Extract the (X, Y) coordinate from the center of the cell holding the provided text.  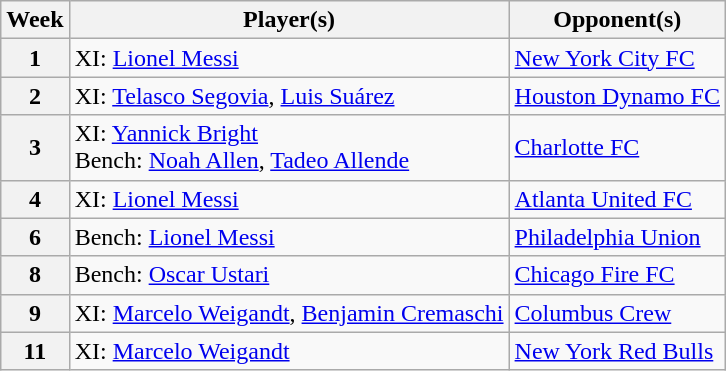
Bench: Lionel Messi (289, 237)
11 (35, 351)
Houston Dynamo FC (617, 96)
Philadelphia Union (617, 237)
6 (35, 237)
XI: Yannick BrightBench: Noah Allen, Tadeo Allende (289, 148)
4 (35, 199)
9 (35, 313)
Player(s) (289, 20)
1 (35, 58)
3 (35, 148)
XI: Marcelo Weigandt, Benjamin Cremaschi (289, 313)
Chicago Fire FC (617, 275)
XI: Telasco Segovia, Luis Suárez (289, 96)
Week (35, 20)
XI: Marcelo Weigandt (289, 351)
New York City FC (617, 58)
Columbus Crew (617, 313)
Atlanta United FC (617, 199)
Opponent(s) (617, 20)
Charlotte FC (617, 148)
8 (35, 275)
New York Red Bulls (617, 351)
2 (35, 96)
Bench: Oscar Ustari (289, 275)
